Determine the (X, Y) coordinate at the center of the cell enclosing the given text.  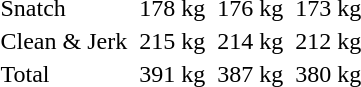
215 kg (172, 41)
214 kg (250, 41)
